Return [x, y] of the center of cell containing provided text 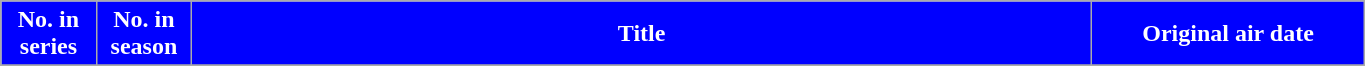
No. inseries [48, 34]
Original air date [1228, 34]
No. inseason [144, 34]
Title [642, 34]
